From the cell containing the given text, extract its center point as [x, y] coordinate. 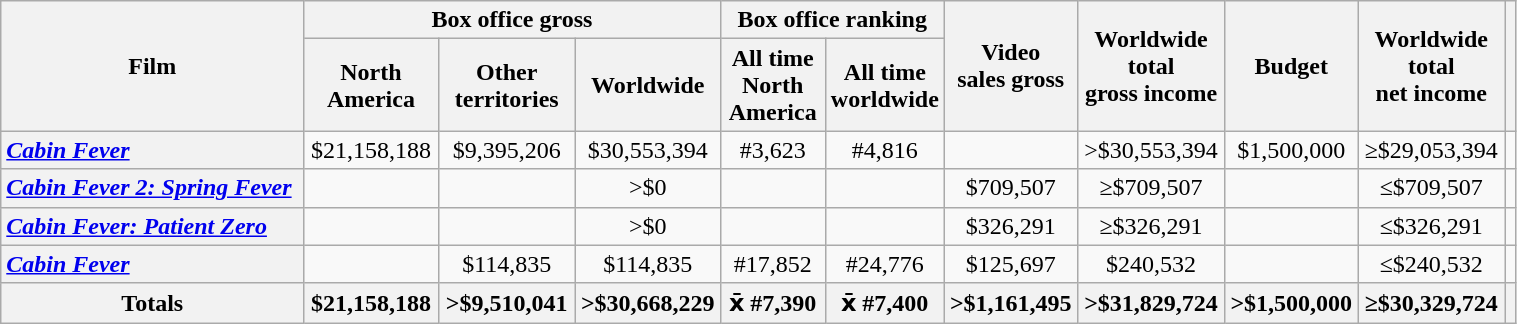
x̄ #7,390 [772, 303]
>$1,161,495 [1010, 303]
Worldwide [648, 85]
Other territories [506, 85]
≥$29,053,394 [1432, 150]
Worldwide total gross income [1151, 66]
≥$326,291 [1151, 226]
#24,776 [884, 264]
x̄ #7,400 [884, 303]
>$30,553,394 [1151, 150]
>$1,500,000 [1292, 303]
>$31,829,724 [1151, 303]
All time North America [772, 85]
≥$30,329,724 [1432, 303]
#17,852 [772, 264]
Cabin Fever: Patient Zero [152, 226]
$709,507 [1010, 188]
Film [152, 66]
$30,553,394 [648, 150]
≤$326,291 [1432, 226]
#4,816 [884, 150]
North America [371, 85]
Box office gross [512, 20]
>$30,668,229 [648, 303]
$326,291 [1010, 226]
>$9,510,041 [506, 303]
Video sales gross [1010, 66]
$1,500,000 [1292, 150]
≤$709,507 [1432, 188]
Box office ranking [832, 20]
Budget [1292, 66]
$240,532 [1151, 264]
≤$240,532 [1432, 264]
$9,395,206 [506, 150]
Worldwide totalnet income [1432, 66]
Cabin Fever 2: Spring Fever [152, 188]
#3,623 [772, 150]
Totals [152, 303]
$125,697 [1010, 264]
≥$709,507 [1151, 188]
All time worldwide [884, 85]
